Provide the (x, y) coordinate of the cell's center where the given text is located.  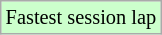
Fastest session lap (81, 17)
